From the cell containing the given text, extract its center point as (X, Y) coordinate. 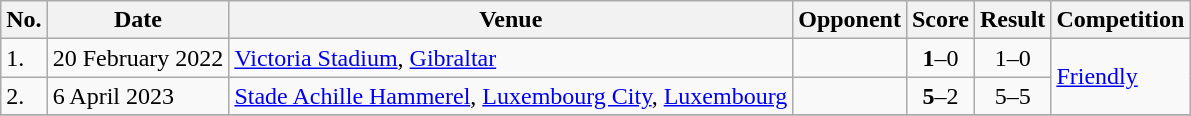
2. (24, 96)
Victoria Stadium, Gibraltar (511, 58)
Result (1012, 20)
Venue (511, 20)
Friendly (1120, 77)
Opponent (850, 20)
Score (940, 20)
1. (24, 58)
5–5 (1012, 96)
Date (138, 20)
Competition (1120, 20)
5–2 (940, 96)
20 February 2022 (138, 58)
Stade Achille Hammerel, Luxembourg City, Luxembourg (511, 96)
No. (24, 20)
6 April 2023 (138, 96)
